Capture the cell that displays the provided text and extract its (x, y) central coordinate. 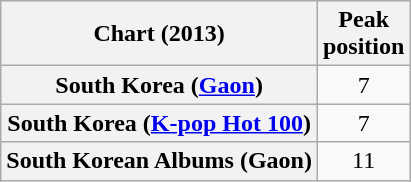
South Korea (K-pop Hot 100) (160, 123)
11 (363, 161)
Chart (2013) (160, 34)
South Korean Albums (Gaon) (160, 161)
Peakposition (363, 34)
South Korea (Gaon) (160, 85)
